Return (X, Y) of the center of cell containing provided text 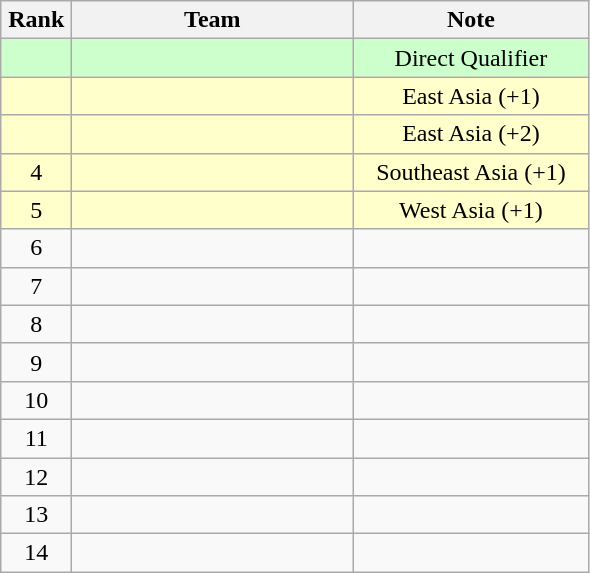
6 (36, 248)
12 (36, 477)
14 (36, 553)
13 (36, 515)
Direct Qualifier (471, 58)
7 (36, 286)
5 (36, 210)
West Asia (+1) (471, 210)
8 (36, 324)
10 (36, 400)
Southeast Asia (+1) (471, 172)
Note (471, 20)
Team (212, 20)
East Asia (+1) (471, 96)
11 (36, 438)
East Asia (+2) (471, 134)
4 (36, 172)
Rank (36, 20)
9 (36, 362)
